Determine the (X, Y) coordinate at the center of the cell enclosing the given text.  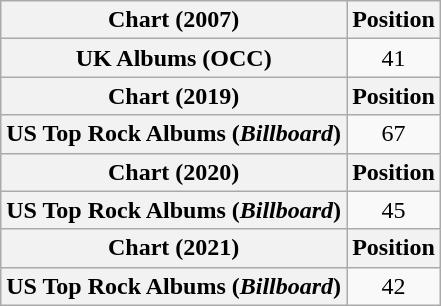
Chart (2007) (174, 20)
UK Albums (OCC) (174, 58)
41 (394, 58)
Chart (2021) (174, 248)
Chart (2019) (174, 96)
Chart (2020) (174, 172)
45 (394, 210)
42 (394, 286)
67 (394, 134)
